From the cell containing the given text, extract its center point as [x, y] coordinate. 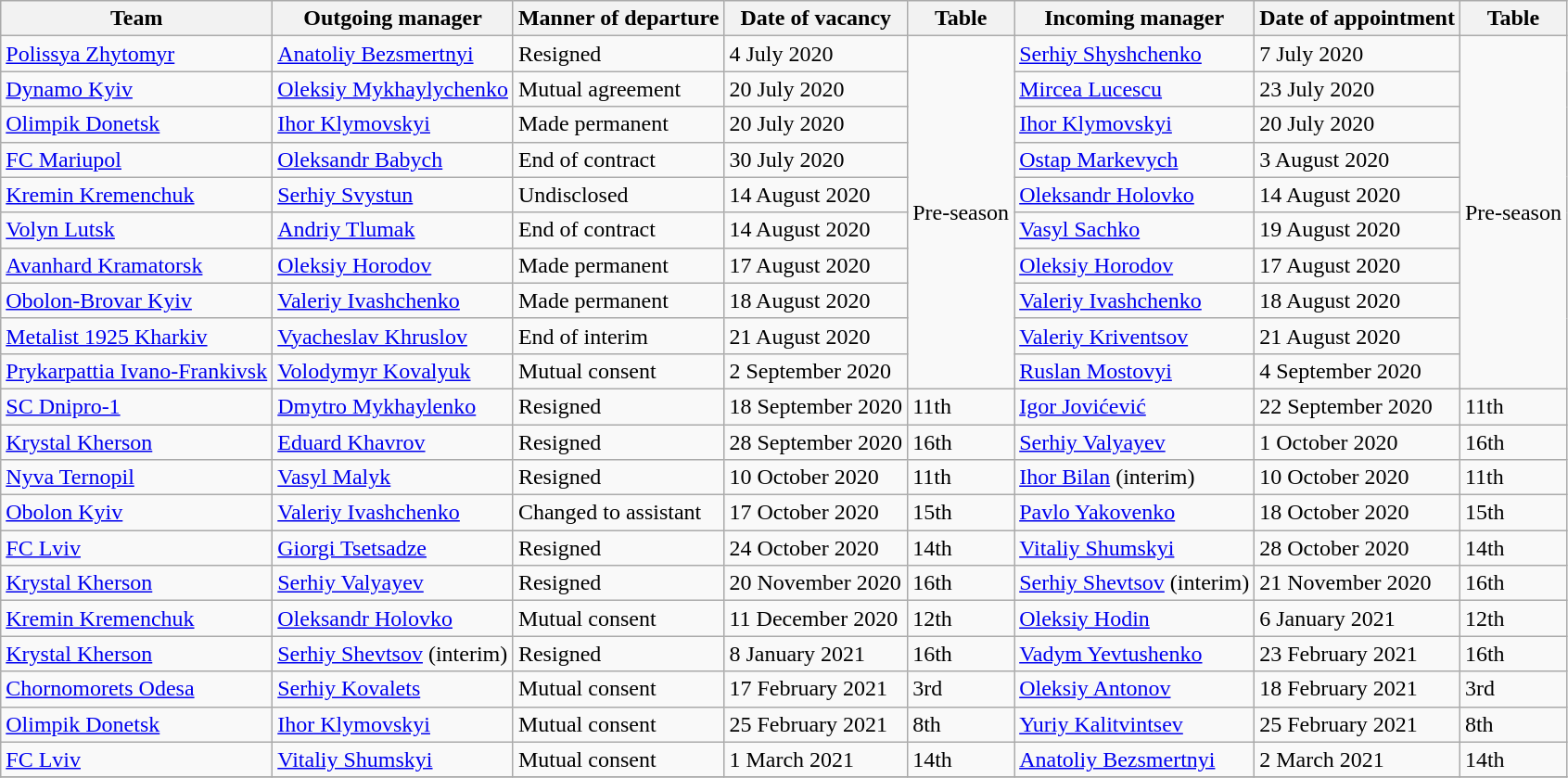
4 September 2020 [1358, 371]
Date of vacancy [816, 19]
Volodymyr Kovalyuk [393, 371]
28 October 2020 [1358, 548]
1 March 2021 [816, 759]
Ihor Bilan (interim) [1135, 478]
Andriy Tlumak [393, 230]
Ostap Markevych [1135, 159]
Pavlo Yakovenko [1135, 513]
Serhiy Kovalets [393, 689]
Chornomorets Odesa [137, 689]
20 November 2020 [816, 583]
23 July 2020 [1358, 89]
End of interim [618, 336]
Team [137, 19]
3 August 2020 [1358, 159]
8 January 2021 [816, 654]
Ruslan Mostovyi [1135, 371]
Igor Jovićević [1135, 406]
Mutual agreement [618, 89]
Giorgi Tsetsadze [393, 548]
19 August 2020 [1358, 230]
Manner of departure [618, 19]
Incoming manager [1135, 19]
Oleksandr Babych [393, 159]
2 September 2020 [816, 371]
17 February 2021 [816, 689]
18 October 2020 [1358, 513]
Volyn Lutsk [137, 230]
7 July 2020 [1358, 54]
Dynamo Kyiv [137, 89]
Polissya Zhytomyr [137, 54]
FC Mariupol [137, 159]
17 October 2020 [816, 513]
Yuriy Kalitvintsev [1135, 724]
Oleksiy Hodin [1135, 619]
4 July 2020 [816, 54]
Vyacheslav Khruslov [393, 336]
Dmytro Mykhaylenko [393, 406]
Avanhard Kramatorsk [137, 265]
Nyva Ternopil [137, 478]
Undisclosed [618, 195]
6 January 2021 [1358, 619]
24 October 2020 [816, 548]
Obolon Kyiv [137, 513]
Changed to assistant [618, 513]
1 October 2020 [1358, 442]
Oleksiy Antonov [1135, 689]
Prykarpattia Ivano-Frankivsk [137, 371]
21 November 2020 [1358, 583]
Valeriy Kriventsov [1135, 336]
Date of appointment [1358, 19]
Serhiy Svystun [393, 195]
22 September 2020 [1358, 406]
18 February 2021 [1358, 689]
Vasyl Malyk [393, 478]
Vasyl Sachko [1135, 230]
23 February 2021 [1358, 654]
Oleksiy Mykhaylychenko [393, 89]
2 March 2021 [1358, 759]
11 December 2020 [816, 619]
Metalist 1925 Kharkiv [137, 336]
SC Dnipro-1 [137, 406]
Vadym Yevtushenko [1135, 654]
Outgoing manager [393, 19]
Serhiy Shyshchenko [1135, 54]
Mircea Lucescu [1135, 89]
Obolon-Brovar Kyiv [137, 300]
18 September 2020 [816, 406]
28 September 2020 [816, 442]
Eduard Khavrov [393, 442]
30 July 2020 [816, 159]
